Provide the [x, y] coordinate of the cell's center where the given text is located.  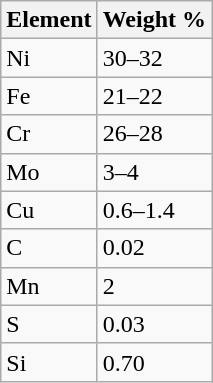
S [49, 324]
Weight % [154, 20]
Element [49, 20]
0.70 [154, 362]
Mo [49, 172]
2 [154, 286]
0.6–1.4 [154, 210]
Mn [49, 286]
Si [49, 362]
Cu [49, 210]
Ni [49, 58]
26–28 [154, 134]
0.03 [154, 324]
C [49, 248]
3–4 [154, 172]
0.02 [154, 248]
30–32 [154, 58]
Cr [49, 134]
Fe [49, 96]
21–22 [154, 96]
